Identify which cell holds the provided text, then report its (x, y) central coordinate. 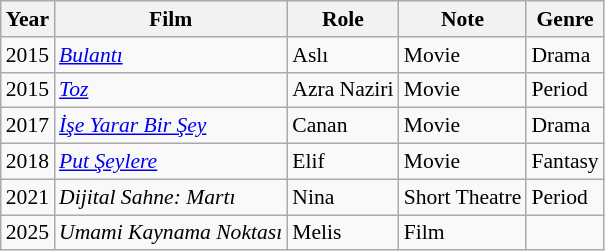
Put Şeylere (170, 162)
Genre (564, 19)
2025 (28, 233)
Role (342, 19)
Note (463, 19)
Melis (342, 233)
2018 (28, 162)
Nina (342, 197)
Elif (342, 162)
Azra Naziri (342, 90)
Fantasy (564, 162)
2017 (28, 126)
Year (28, 19)
Toz (170, 90)
2021 (28, 197)
Bulantı (170, 55)
Dijital Sahne: Martı (170, 197)
Aslı (342, 55)
Short Theatre (463, 197)
Canan (342, 126)
İşe Yarar Bir Şey (170, 126)
Umami Kaynama Noktası (170, 233)
